Pinpoint the cell where the given text exists, returning its (x, y) midpoint coordinate. 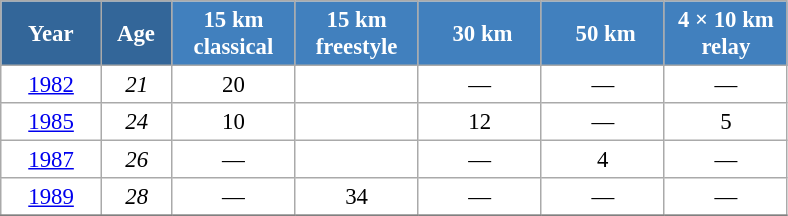
24 (136, 122)
1985 (52, 122)
5 (726, 122)
12 (480, 122)
30 km (480, 34)
4 × 10 km relay (726, 34)
21 (136, 85)
1982 (52, 85)
15 km classical (234, 34)
Year (52, 34)
1989 (52, 197)
20 (234, 85)
15 km freestyle (356, 34)
4 (602, 160)
10 (234, 122)
34 (356, 197)
50 km (602, 34)
1987 (52, 160)
28 (136, 197)
Age (136, 34)
26 (136, 160)
